Scan for the cell matching the given text and deliver its [X, Y] coordinate at center. 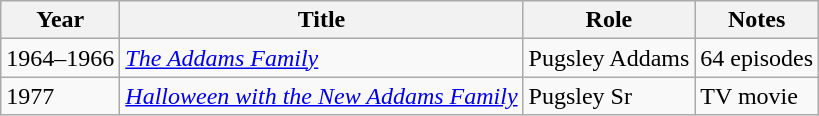
Notes [757, 20]
Title [322, 20]
Role [609, 20]
1977 [60, 96]
The Addams Family [322, 58]
TV movie [757, 96]
Pugsley Addams [609, 58]
1964–1966 [60, 58]
64 episodes [757, 58]
Year [60, 20]
Pugsley Sr [609, 96]
Halloween with the New Addams Family [322, 96]
